Provide the [X, Y] coordinate of the cell's center where the given text is located.  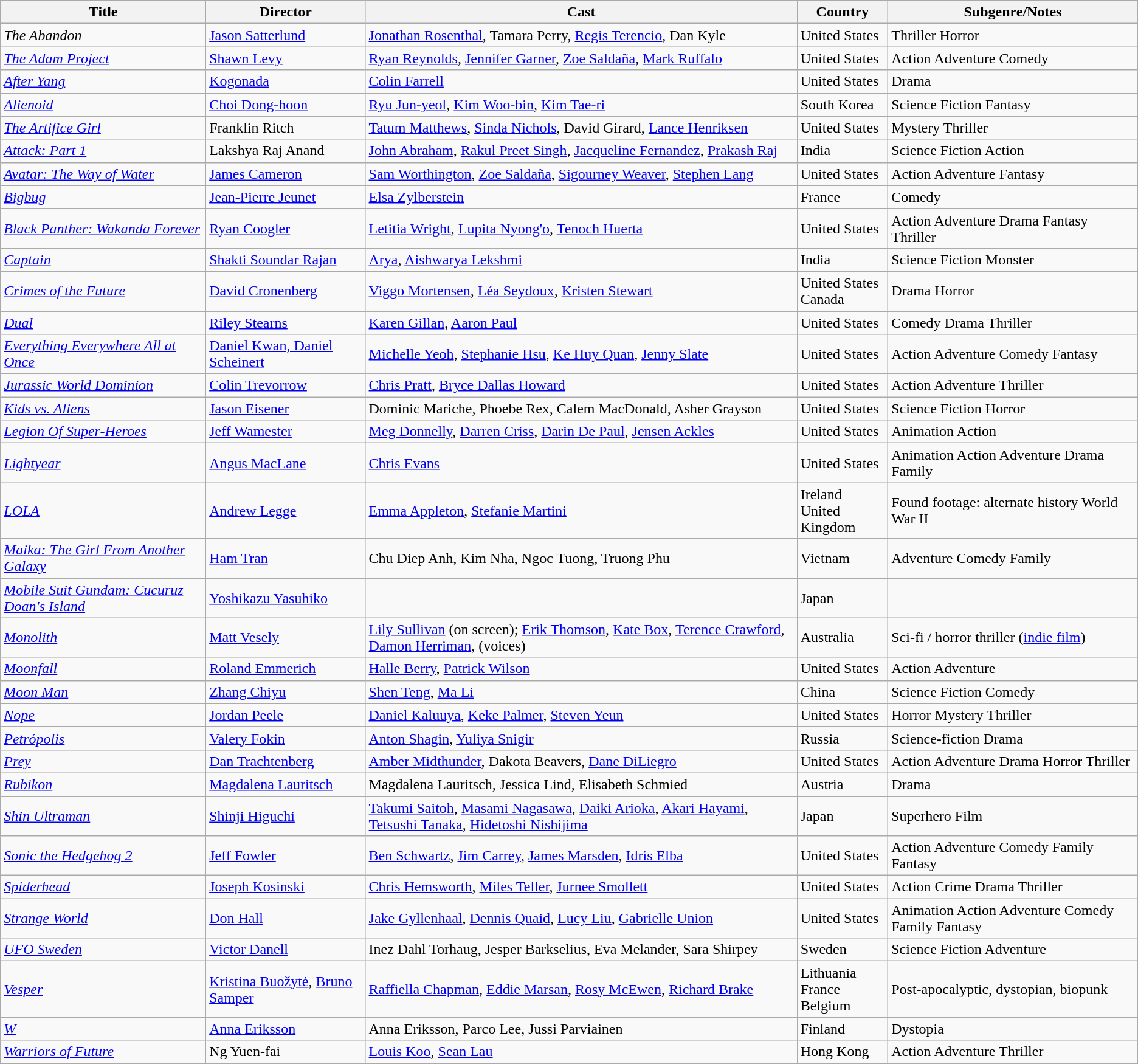
Emma Appleton, Stefanie Martini [581, 511]
Viggo Mortensen, Léa Seydoux, Kristen Stewart [581, 291]
Dystopia [1013, 1029]
Post-apocalyptic, dystopian, biopunk [1013, 989]
Matt Vesely [286, 637]
LOLA [103, 511]
Anna Eriksson, Parco Lee, Jussi Parviainen [581, 1029]
Bigbug [103, 197]
The Abandon [103, 35]
Superhero Film [1013, 816]
Vesper [103, 989]
Jeff Wamester [286, 432]
After Yang [103, 81]
Anton Shagin, Yuliya Snigir [581, 738]
Captain [103, 260]
Sci-fi / horror thriller (indie film) [1013, 637]
Legion Of Super-Heroes [103, 432]
James Cameron [286, 174]
Action Adventure Drama Horror Thriller [1013, 761]
John Abraham, Rakul Preet Singh, Jacqueline Fernandez, Prakash Raj [581, 151]
UFO Sweden [103, 950]
Yoshikazu Yasuhiko [286, 598]
Roland Emmerich [286, 669]
Ryan Coogler [286, 229]
Colin Farrell [581, 81]
Moon Man [103, 692]
Lily Sullivan (on screen); Erik Thomson, Kate Box, Terence Crawford, Damon Herriman, (voices) [581, 637]
Prey [103, 761]
Science Fiction Horror [1013, 409]
Action Crime Drama Thriller [1013, 887]
Elsa Zylberstein [581, 197]
Joseph Kosinski [286, 887]
Chris Evans [581, 463]
Tatum Matthews, Sinda Nichols, David Girard, Lance Henriksen [581, 128]
Ng Yuen-fai [286, 1052]
Shawn Levy [286, 58]
Black Panther: Wakanda Forever [103, 229]
Takumi Saitoh, Masami Nagasawa, Daiki Arioka, Akari Hayami, Tetsushi Tanaka, Hidetoshi Nishijima [581, 816]
Lightyear [103, 463]
Mystery Thriller [1013, 128]
David Cronenberg [286, 291]
Daniel Kaluuya, Keke Palmer, Steven Yeun [581, 715]
Dan Trachtenberg [286, 761]
W [103, 1029]
Subgenre/Notes [1013, 12]
Science Fiction Monster [1013, 260]
Crimes of the Future [103, 291]
Action Adventure Comedy Fantasy [1013, 354]
Sweden [843, 950]
Kogonada [286, 81]
Jason Satterlund [286, 35]
Jordan Peele [286, 715]
Nope [103, 715]
Ryan Reynolds, Jennifer Garner, Zoe Saldaña, Mark Ruffalo [581, 58]
Jake Gyllenhaal, Dennis Quaid, Lucy Liu, Gabrielle Union [581, 918]
Michelle Yeoh, Stephanie Hsu, Ke Huy Quan, Jenny Slate [581, 354]
Meg Donnelly, Darren Criss, Darin De Paul, Jensen Ackles [581, 432]
Cast [581, 12]
Louis Koo, Sean Lau [581, 1052]
Shin Ultraman [103, 816]
Country [843, 12]
Moonfall [103, 669]
Sonic the Hedgehog 2 [103, 856]
Jean-Pierre Jeunet [286, 197]
Adventure Comedy Family [1013, 558]
Spiderhead [103, 887]
Director [286, 12]
Magdalena Lauritsch, Jessica Lind, Elisabeth Schmied [581, 784]
Austria [843, 784]
Arya, Aishwarya Lekshmi [581, 260]
Kids vs. Aliens [103, 409]
Kristina Buožytė, Bruno Samper [286, 989]
Alienoid [103, 105]
Shinji Higuchi [286, 816]
France [843, 197]
Dual [103, 323]
Sam Worthington, Zoe Saldaña, Sigourney Weaver, Stephen Lang [581, 174]
IrelandUnited Kingdom [843, 511]
Colin Trevorrow [286, 385]
Russia [843, 738]
Action Adventure Comedy Family Fantasy [1013, 856]
Attack: Part 1 [103, 151]
Chris Hemsworth, Miles Teller, Jurnee Smollett [581, 887]
Rubikon [103, 784]
Finland [843, 1029]
Science Fiction Adventure [1013, 950]
Science Fiction Fantasy [1013, 105]
Chris Pratt, Bryce Dallas Howard [581, 385]
Anna Eriksson [286, 1029]
Jeff Fowler [286, 856]
Drama Horror [1013, 291]
Monolith [103, 637]
Strange World [103, 918]
Animation Action Adventure Comedy Family Fantasy [1013, 918]
Shakti Soundar Rajan [286, 260]
Magdalena Lauritsch [286, 784]
China [843, 692]
Jonathan Rosenthal, Tamara Perry, Regis Terencio, Dan Kyle [581, 35]
Halle Berry, Patrick Wilson [581, 669]
Dominic Mariche, Phoebe Rex, Calem MacDonald, Asher Grayson [581, 409]
Ham Tran [286, 558]
Raffiella Chapman, Eddie Marsan, Rosy McEwen, Richard Brake [581, 989]
Science Fiction Action [1013, 151]
Lakshya Raj Anand [286, 151]
United StatesCanada [843, 291]
Angus MacLane [286, 463]
Ben Schwartz, Jim Carrey, James Marsden, Idris Elba [581, 856]
Comedy [1013, 197]
Animation Action [1013, 432]
Choi Dong-hoon [286, 105]
Inez Dahl Torhaug, Jesper Barkselius, Eva Melander, Sara Shirpey [581, 950]
Ryu Jun-yeol, Kim Woo-bin, Kim Tae-ri [581, 105]
Jason Eisener [286, 409]
Valery Fokin [286, 738]
Mobile Suit Gundam: Cucuruz Doan's Island [103, 598]
Riley Stearns [286, 323]
Andrew Legge [286, 511]
Chu Diep Anh, Kim Nha, Ngoc Tuong, Truong Phu [581, 558]
Thriller Horror [1013, 35]
Action Adventure Drama Fantasy Thriller [1013, 229]
Action Adventure Fantasy [1013, 174]
Letitia Wright, Lupita Nyong'o, Tenoch Huerta [581, 229]
Victor Danell [286, 950]
Zhang Chiyu [286, 692]
Comedy Drama Thriller [1013, 323]
Daniel Kwan, Daniel Scheinert [286, 354]
Australia [843, 637]
Action Adventure [1013, 669]
Vietnam [843, 558]
Maika: The Girl From Another Galaxy [103, 558]
Karen Gillan, Aaron Paul [581, 323]
Warriors of Future [103, 1052]
LithuaniaFranceBelgium [843, 989]
Petrópolis [103, 738]
South Korea [843, 105]
The Adam Project [103, 58]
Science Fiction Comedy [1013, 692]
Jurassic World Dominion [103, 385]
Avatar: The Way of Water [103, 174]
Action Adventure Comedy [1013, 58]
Science-fiction Drama [1013, 738]
Shen Teng, Ma Li [581, 692]
Horror Mystery Thriller [1013, 715]
Hong Kong [843, 1052]
Found footage: alternate history World War II [1013, 511]
Title [103, 12]
The Artifice Girl [103, 128]
Everything Everywhere All at Once [103, 354]
Franklin Ritch [286, 128]
Amber Midthunder, Dakota Beavers, Dane DiLiegro [581, 761]
Animation Action Adventure Drama Family [1013, 463]
Don Hall [286, 918]
